For the text-containing cell, return its midpoint in (x, y) coordinate format. 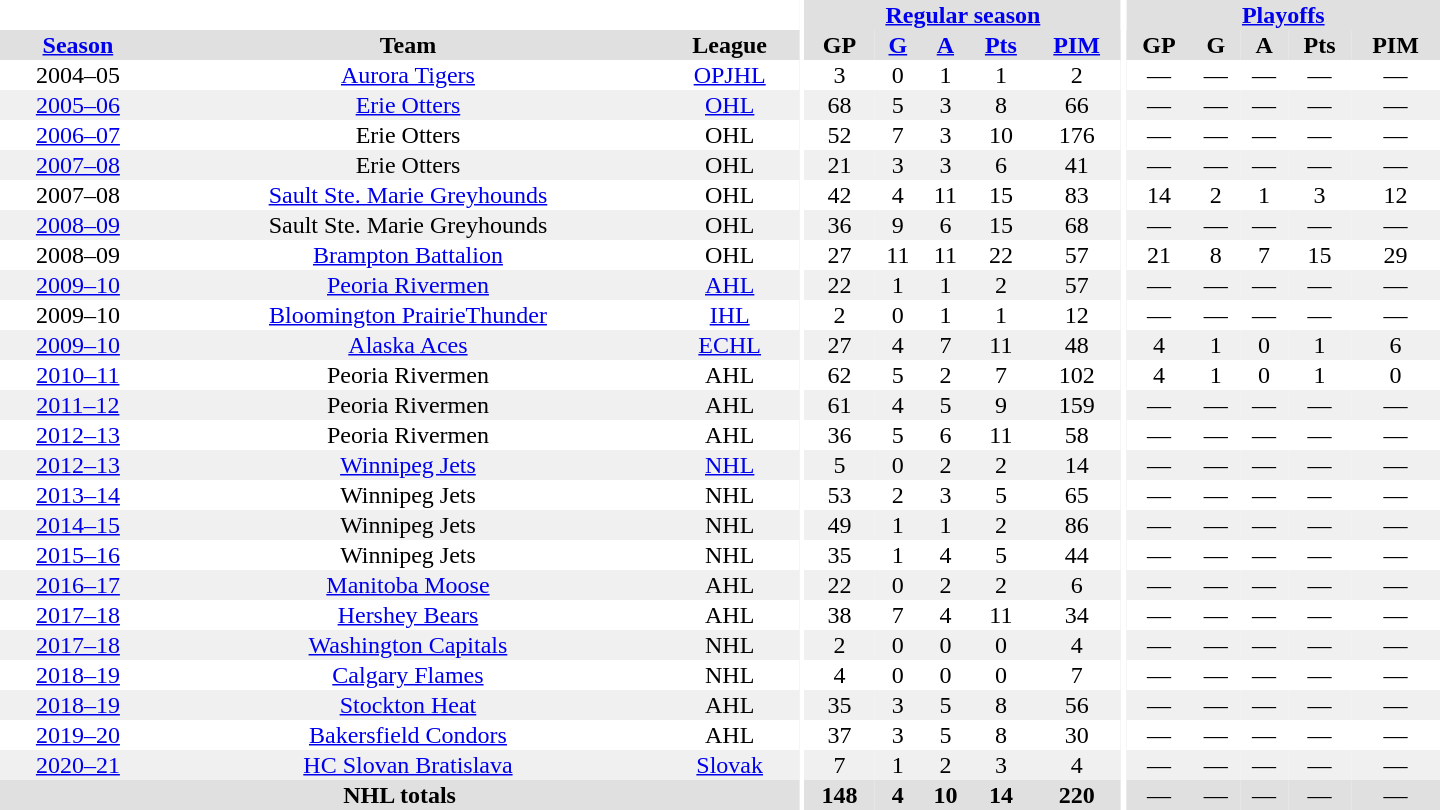
220 (1076, 795)
Playoffs (1284, 15)
Calgary Flames (408, 675)
41 (1076, 165)
66 (1076, 105)
65 (1076, 495)
2005–06 (78, 105)
Team (408, 45)
2019–20 (78, 735)
Season (78, 45)
Aurora Tigers (408, 75)
Regular season (964, 15)
44 (1076, 555)
29 (1396, 255)
League (730, 45)
Washington Capitals (408, 645)
83 (1076, 195)
Brampton Battalion (408, 255)
49 (840, 525)
42 (840, 195)
Hershey Bears (408, 615)
86 (1076, 525)
IHL (730, 315)
2006–07 (78, 135)
OPJHL (730, 75)
Manitoba Moose (408, 585)
56 (1076, 705)
HC Slovan Bratislava (408, 765)
38 (840, 615)
Bloomington PrairieThunder (408, 315)
61 (840, 405)
53 (840, 495)
2011–12 (78, 405)
2016–17 (78, 585)
2013–14 (78, 495)
102 (1076, 375)
34 (1076, 615)
58 (1076, 435)
62 (840, 375)
Stockton Heat (408, 705)
NHL totals (400, 795)
176 (1076, 135)
ECHL (730, 345)
2004–05 (78, 75)
Slovak (730, 765)
Alaska Aces (408, 345)
37 (840, 735)
2010–11 (78, 375)
Bakersfield Condors (408, 735)
2014–15 (78, 525)
148 (840, 795)
52 (840, 135)
159 (1076, 405)
2015–16 (78, 555)
48 (1076, 345)
2020–21 (78, 765)
30 (1076, 735)
